Provide the [x, y] coordinate of the cell's center where the given text is located.  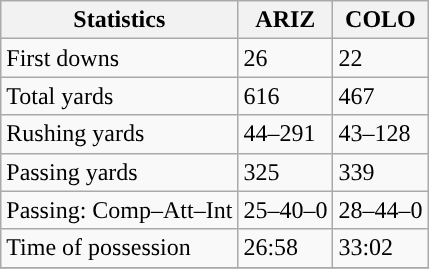
Statistics [120, 20]
33:02 [380, 248]
Passing yards [120, 172]
339 [380, 172]
28–44–0 [380, 210]
616 [286, 96]
26 [286, 58]
Rushing yards [120, 134]
First downs [120, 58]
Total yards [120, 96]
25–40–0 [286, 210]
ARIZ [286, 20]
43–128 [380, 134]
22 [380, 58]
COLO [380, 20]
Time of possession [120, 248]
467 [380, 96]
Passing: Comp–Att–Int [120, 210]
44–291 [286, 134]
325 [286, 172]
26:58 [286, 248]
